Output the [X, Y] coordinate of the center of the cell containing the given text.  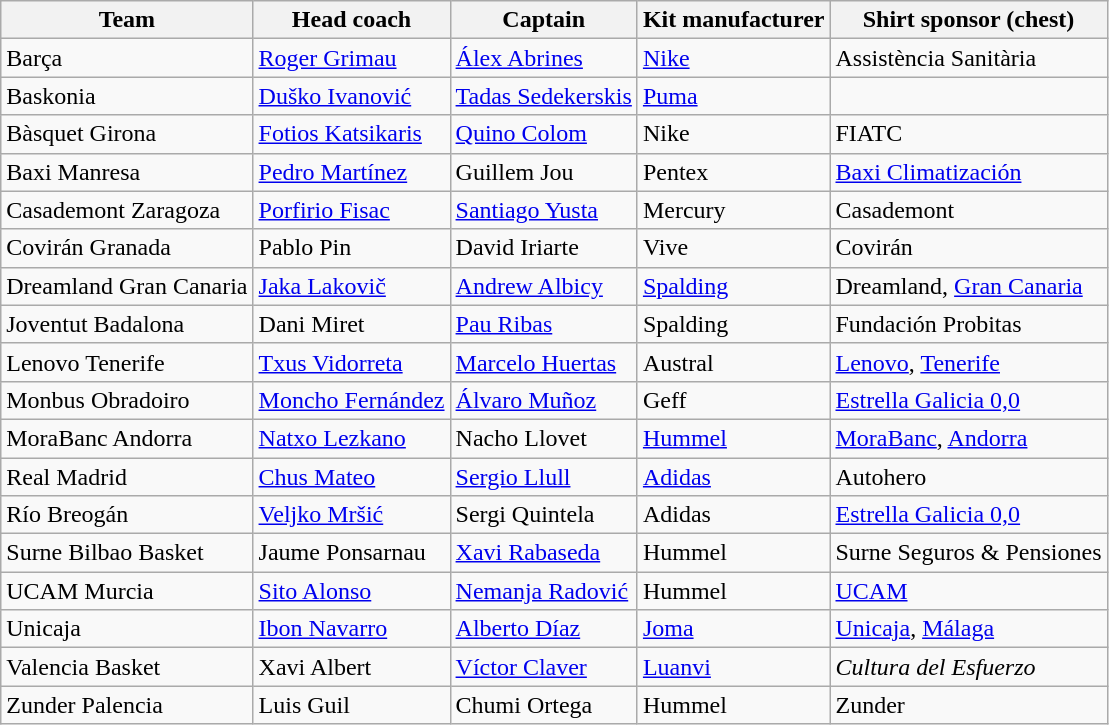
Sergio Llull [544, 477]
Baxi Climatización [968, 172]
Alberto Díaz [544, 629]
UCAM [968, 591]
Dani Miret [352, 324]
Fundación Probitas [968, 324]
Puma [734, 96]
Real Madrid [127, 477]
Dreamland, Gran Canaria [968, 286]
Covirán [968, 248]
Luanvi [734, 667]
Surne Seguros & Pensiones [968, 553]
Ibon Navarro [352, 629]
Valencia Basket [127, 667]
Joventut Badalona [127, 324]
Chus Mateo [352, 477]
David Iriarte [544, 248]
Shirt sponsor (chest) [968, 20]
MoraBanc, Andorra [968, 438]
Cultura del Esfuerzo [968, 667]
Nacho Llovet [544, 438]
Moncho Fernández [352, 400]
Sergi Quintela [544, 515]
Monbus Obradoiro [127, 400]
Assistència Sanitària [968, 58]
Guillem Jou [544, 172]
MoraBanc Andorra [127, 438]
Zunder [968, 705]
Veljko Mršić [352, 515]
Sito Alonso [352, 591]
Mercury [734, 210]
Jaka Lakovič [352, 286]
Surne Bilbao Basket [127, 553]
Unicaja, Málaga [968, 629]
Pablo Pin [352, 248]
Captain [544, 20]
Pau Ribas [544, 324]
Álex Abrines [544, 58]
Lenovo, Tenerife [968, 362]
Geff [734, 400]
Joma [734, 629]
Roger Grimau [352, 58]
Chumi Ortega [544, 705]
Pedro Martínez [352, 172]
Dreamland Gran Canaria [127, 286]
Bàsquet Girona [127, 134]
Xavi Albert [352, 667]
FIATC [968, 134]
Fotios Katsikaris [352, 134]
Andrew Albicy [544, 286]
Barça [127, 58]
Txus Vidorreta [352, 362]
Unicaja [127, 629]
Team [127, 20]
Porfirio Fisac [352, 210]
Jaume Ponsarnau [352, 553]
Pentex [734, 172]
Álvaro Muñoz [544, 400]
Covirán Granada [127, 248]
Kit manufacturer [734, 20]
Marcelo Huertas [544, 362]
Head coach [352, 20]
Nemanja Radović [544, 591]
UCAM Murcia [127, 591]
Duško Ivanović [352, 96]
Autohero [968, 477]
Quino Colom [544, 134]
Austral [734, 362]
Lenovo Tenerife [127, 362]
Baskonia [127, 96]
Xavi Rabaseda [544, 553]
Víctor Claver [544, 667]
Casademont Zaragoza [127, 210]
Vive [734, 248]
Río Breogán [127, 515]
Luis Guil [352, 705]
Baxi Manresa [127, 172]
Santiago Yusta [544, 210]
Casademont [968, 210]
Zunder Palencia [127, 705]
Tadas Sedekerskis [544, 96]
Natxo Lezkano [352, 438]
